Identify which cell holds the provided text, then report its (X, Y) central coordinate. 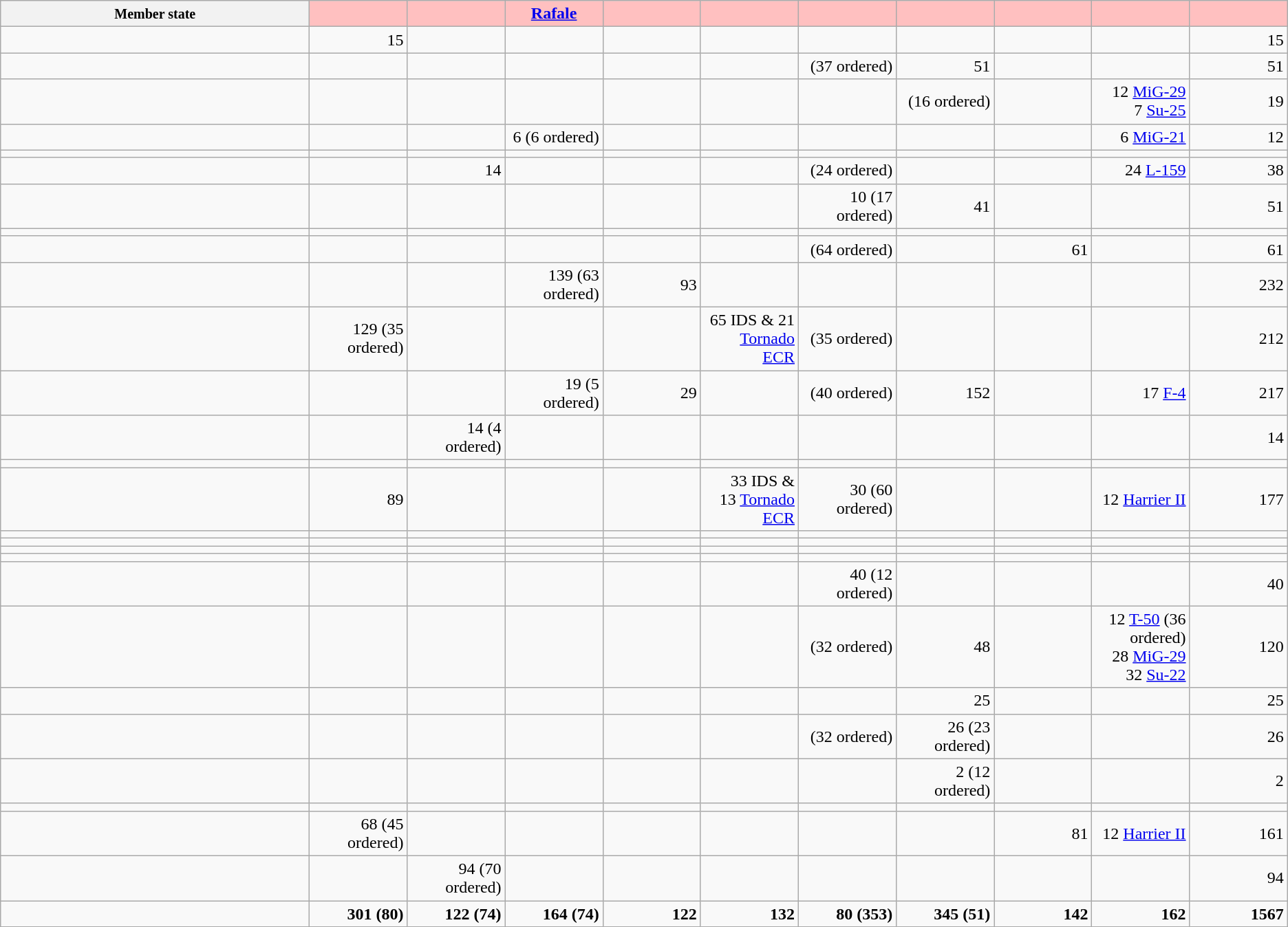
14 (4 ordered) (456, 437)
162 (1141, 914)
48 (945, 646)
Member state (155, 14)
(40 ordered) (848, 392)
24 L-159 (1141, 171)
19 (1238, 102)
Rafale (554, 14)
6 MiG-21 (1141, 137)
(37 ordered) (848, 66)
(35 ordered) (848, 338)
38 (1238, 171)
26 (23 ordered) (945, 736)
152 (945, 392)
81 (1043, 833)
80 (353) (848, 914)
(16 ordered) (945, 102)
122 (652, 914)
93 (652, 285)
(24 ordered) (848, 171)
68 (45 ordered) (358, 833)
164 (74) (554, 914)
142 (1043, 914)
30 (60 ordered) (848, 499)
120 (1238, 646)
19 (5 ordered) (554, 392)
33 IDS & 13 Tornado ECR (749, 499)
10 (17 ordered) (848, 206)
232 (1238, 285)
132 (749, 914)
26 (1238, 736)
2 (1238, 781)
89 (358, 499)
12 (1238, 137)
177 (1238, 499)
12 T-50 (36 ordered)28 MiG-2932 Su-22 (1141, 646)
345 (51) (945, 914)
40 (1238, 583)
212 (1238, 338)
17 F-4 (1141, 392)
6 (6 ordered) (554, 137)
40 (12 ordered) (848, 583)
129 (35 ordered) (358, 338)
41 (945, 206)
1567 (1238, 914)
94 (70 ordered) (456, 877)
139 (63 ordered) (554, 285)
94 (1238, 877)
122 (74) (456, 914)
2 (12 ordered) (945, 781)
301 (80) (358, 914)
65 IDS & 21 Tornado ECR (749, 338)
217 (1238, 392)
12 MiG-297 Su-25 (1141, 102)
(64 ordered) (848, 249)
161 (1238, 833)
29 (652, 392)
